Pinpoint the cell where the given text exists, returning its [X, Y] midpoint coordinate. 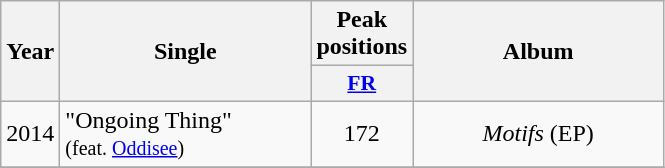
Single [186, 52]
2014 [30, 134]
"Ongoing Thing" (feat. Oddisee) [186, 134]
172 [362, 134]
FR [362, 84]
Peak positions [362, 34]
Motifs (EP) [538, 134]
Year [30, 52]
Album [538, 52]
